From the cell containing the given text, extract its center point as (X, Y) coordinate. 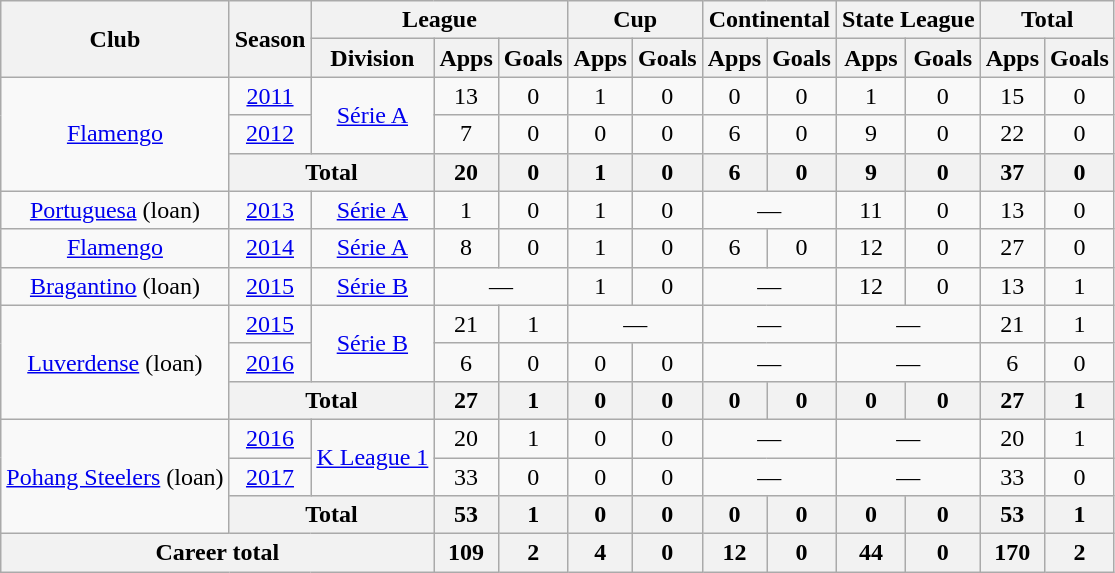
League (440, 20)
2017 (270, 477)
2011 (270, 96)
4 (600, 553)
Bragantino (loan) (115, 286)
K League 1 (372, 457)
Pohang Steelers (loan) (115, 476)
22 (1012, 134)
7 (466, 134)
Club (115, 39)
Division (372, 58)
15 (1012, 96)
Cup (635, 20)
2012 (270, 134)
109 (466, 553)
Luverdense (loan) (115, 362)
2013 (270, 210)
8 (466, 248)
Career total (218, 553)
Continental (769, 20)
37 (1012, 172)
2014 (270, 248)
Portuguesa (loan) (115, 210)
Season (270, 39)
State League (908, 20)
44 (870, 553)
170 (1012, 553)
11 (870, 210)
